Determine the (X, Y) coordinate at the center of the cell enclosing the given text.  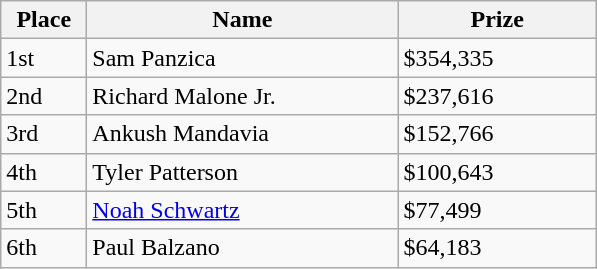
5th (44, 210)
6th (44, 248)
Noah Schwartz (242, 210)
Sam Panzica (242, 58)
Paul Balzano (242, 248)
$77,499 (498, 210)
$100,643 (498, 172)
4th (44, 172)
$354,335 (498, 58)
$237,616 (498, 96)
Tyler Patterson (242, 172)
Richard Malone Jr. (242, 96)
3rd (44, 134)
Name (242, 20)
1st (44, 58)
$152,766 (498, 134)
Prize (498, 20)
Place (44, 20)
$64,183 (498, 248)
Ankush Mandavia (242, 134)
2nd (44, 96)
